From the cell containing the given text, extract its center point as (X, Y) coordinate. 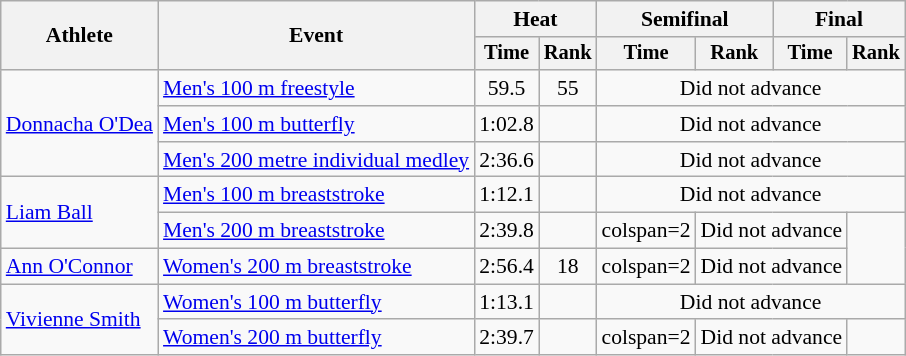
1:13.1 (506, 302)
Final (839, 19)
Semifinal (684, 19)
Ann O'Connor (80, 267)
Women's 100 m butterfly (316, 302)
Men's 100 m butterfly (316, 124)
59.5 (506, 88)
Liam Ball (80, 212)
Athlete (80, 36)
Vivienne Smith (80, 320)
2:39.8 (506, 231)
18 (568, 267)
1:12.1 (506, 195)
Donnacha O'Dea (80, 124)
Men's 200 m breaststroke (316, 231)
Women's 200 m breaststroke (316, 267)
55 (568, 88)
1:02.8 (506, 124)
2:56.4 (506, 267)
Heat (535, 19)
2:36.6 (506, 160)
Event (316, 36)
Men's 200 metre individual medley (316, 160)
2:39.7 (506, 338)
Women's 200 m butterfly (316, 338)
Men's 100 m freestyle (316, 88)
Men's 100 m breaststroke (316, 195)
